Locate the cell with the specified text and output its [x, y] center coordinate. 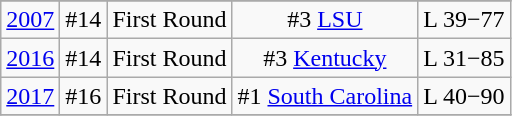
L 40−90 [464, 96]
#3 LSU [325, 20]
#1 South Carolina [325, 96]
#16 [84, 96]
L 31−85 [464, 58]
#3 Kentucky [325, 58]
L 39−77 [464, 20]
2016 [30, 58]
2017 [30, 96]
2007 [30, 20]
